Provide the [x, y] coordinate of the cell's center where the given text is located.  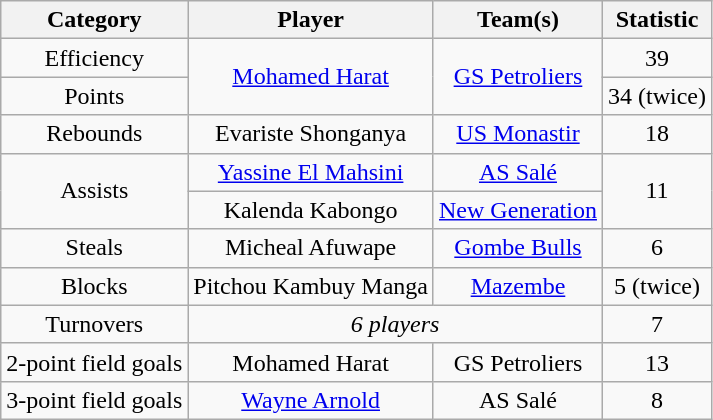
6 players [396, 324]
39 [656, 58]
US Monastir [518, 134]
New Generation [518, 210]
Evariste Shonganya [311, 134]
Yassine El Mahsini [311, 172]
2-point field goals [94, 362]
Category [94, 20]
Mazembe [518, 286]
Team(s) [518, 20]
Statistic [656, 20]
Efficiency [94, 58]
Turnovers [94, 324]
13 [656, 362]
8 [656, 400]
7 [656, 324]
Pitchou Kambuy Manga [311, 286]
Assists [94, 191]
Wayne Arnold [311, 400]
6 [656, 248]
Micheal Afuwape [311, 248]
18 [656, 134]
5 (twice) [656, 286]
Rebounds [94, 134]
Blocks [94, 286]
3-point field goals [94, 400]
11 [656, 191]
Kalenda Kabongo [311, 210]
Points [94, 96]
Gombe Bulls [518, 248]
Steals [94, 248]
34 (twice) [656, 96]
Player [311, 20]
